Find where the given text appears and provide that cell's center as [X, Y] coordinate. 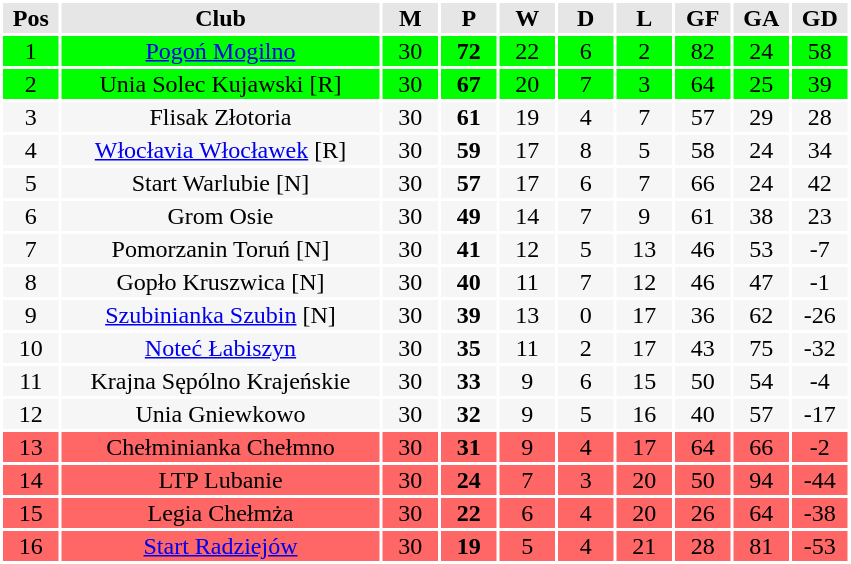
Legia Chełmża [221, 513]
43 [703, 348]
P [469, 18]
29 [762, 117]
Chełminianka Chełmno [221, 447]
21 [644, 546]
Grom Osie [221, 216]
35 [469, 348]
-32 [820, 348]
Unia Solec Kujawski [R] [221, 84]
47 [762, 282]
Pos [31, 18]
81 [762, 546]
38 [762, 216]
-44 [820, 480]
Noteć Łabiszyn [221, 348]
Gopło Kruszwica [N] [221, 282]
L [644, 18]
25 [762, 84]
Szubinianka Szubin [N] [221, 315]
42 [820, 183]
Start Radziejów [221, 546]
GD [820, 18]
94 [762, 480]
-1 [820, 282]
-17 [820, 414]
-38 [820, 513]
-53 [820, 546]
26 [703, 513]
33 [469, 381]
59 [469, 150]
W [528, 18]
M [410, 18]
54 [762, 381]
Włocłavia Włocławek [R] [221, 150]
LTP Lubanie [221, 480]
82 [703, 51]
-7 [820, 249]
23 [820, 216]
Club [221, 18]
34 [820, 150]
10 [31, 348]
72 [469, 51]
49 [469, 216]
32 [469, 414]
67 [469, 84]
Unia Gniewkowo [221, 414]
1 [31, 51]
Pogoń Mogilno [221, 51]
Pomorzanin Toruń [N] [221, 249]
41 [469, 249]
GA [762, 18]
GF [703, 18]
Krajna Sępólno Krajeńskie [221, 381]
62 [762, 315]
-2 [820, 447]
0 [586, 315]
-4 [820, 381]
Start Warlubie [N] [221, 183]
Flisak Złotoria [221, 117]
-26 [820, 315]
53 [762, 249]
31 [469, 447]
D [586, 18]
75 [762, 348]
36 [703, 315]
